Locate the cell with the specified text and output its [x, y] center coordinate. 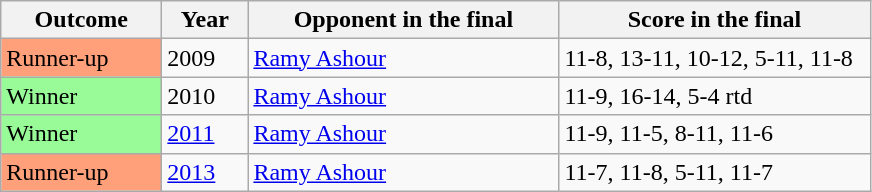
Opponent in the final [404, 20]
11-9, 11-5, 8-11, 11-6 [714, 134]
Score in the final [714, 20]
2010 [205, 96]
11-8, 13-11, 10-12, 5-11, 11-8 [714, 58]
Year [205, 20]
2009 [205, 58]
11-7, 11-8, 5-11, 11-7 [714, 172]
2011 [205, 134]
11-9, 16-14, 5-4 rtd [714, 96]
2013 [205, 172]
Outcome [82, 20]
